Determine the [x, y] coordinate at the center of the cell enclosing the given text.  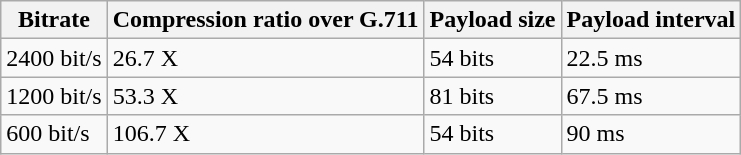
1200 bit/s [54, 96]
Compression ratio over G.711 [266, 20]
26.7 X [266, 58]
90 ms [651, 134]
22.5 ms [651, 58]
53.3 X [266, 96]
2400 bit/s [54, 58]
Payload size [492, 20]
106.7 X [266, 134]
67.5 ms [651, 96]
81 bits [492, 96]
Payload interval [651, 20]
Bitrate [54, 20]
600 bit/s [54, 134]
